Detect which cell encompasses the target text, then output its (X, Y) center coordinate. 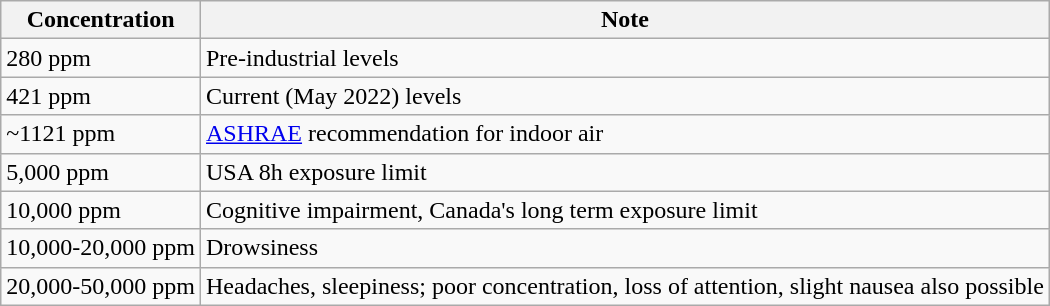
280 ppm (101, 58)
ASHRAE recommendation for indoor air (624, 134)
Cognitive impairment, Canada's long term exposure limit (624, 210)
5,000 ppm (101, 172)
USA 8h exposure limit (624, 172)
Drowsiness (624, 248)
Pre-industrial levels (624, 58)
Headaches, sleepiness; poor concentration, loss of attention, slight nausea also possible (624, 286)
Current (May 2022) levels (624, 96)
10,000-20,000 ppm (101, 248)
~1121 ppm (101, 134)
Concentration (101, 20)
421 ppm (101, 96)
Note (624, 20)
20,000-50,000 ppm (101, 286)
10,000 ppm (101, 210)
